For the text-containing cell, return its midpoint in [x, y] coordinate format. 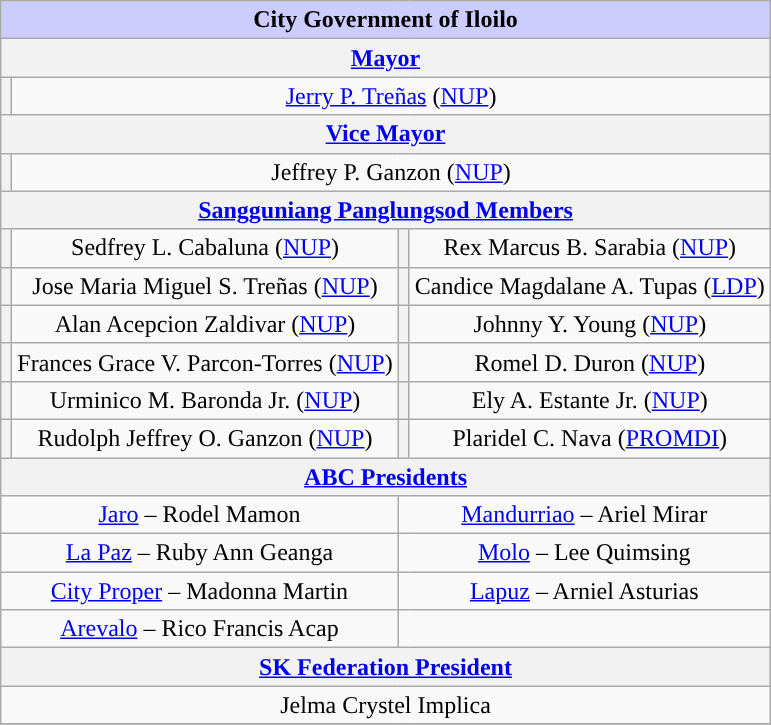
Ely A. Estante Jr. (NUP) [590, 400]
City Government of Iloilo [386, 20]
Mandurriao – Ariel Mirar [584, 515]
Jerry P. Treñas (NUP) [391, 96]
Vice Mayor [386, 134]
ABC Presidents [386, 477]
Jelma Crystel Implica [386, 705]
Mayor [386, 58]
Sangguniang Panglungsod Members [386, 210]
Lapuz – Arniel Asturias [584, 591]
Jaro – Rodel Mamon [200, 515]
SK Federation President [386, 667]
Alan Acepcion Zaldivar (NUP) [205, 324]
Candice Magdalane A. Tupas (LDP) [590, 286]
Molo – Lee Quimsing [584, 553]
Romel D. Duron (NUP) [590, 362]
Jose Maria Miguel S. Treñas (NUP) [205, 286]
Jeffrey P. Ganzon (NUP) [391, 172]
Urminico M. Baronda Jr. (NUP) [205, 400]
Plaridel C. Nava (PROMDI) [590, 438]
Rex Marcus B. Sarabia (NUP) [590, 248]
Arevalo – Rico Francis Acap [200, 629]
City Proper – Madonna Martin [200, 591]
Johnny Y. Young (NUP) [590, 324]
Frances Grace V. Parcon-Torres (NUP) [205, 362]
Rudolph Jeffrey O. Ganzon (NUP) [205, 438]
La Paz – Ruby Ann Geanga [200, 553]
Sedfrey L. Cabaluna (NUP) [205, 248]
